Return [X, Y] of the center of cell containing provided text 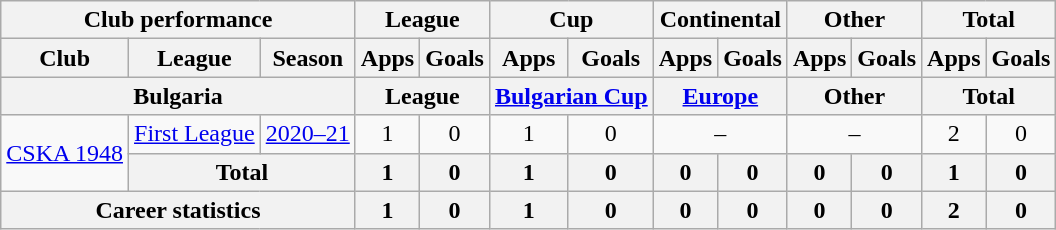
Bulgaria [178, 96]
Season [308, 58]
Club performance [178, 20]
Europe [720, 96]
First League [195, 134]
Cup [571, 20]
Club [65, 58]
Continental [720, 20]
CSKA 1948 [65, 153]
Career statistics [178, 210]
Bulgarian Cup [571, 96]
2020–21 [308, 134]
